Extract the (X, Y) coordinate from the center of the cell holding the provided text.  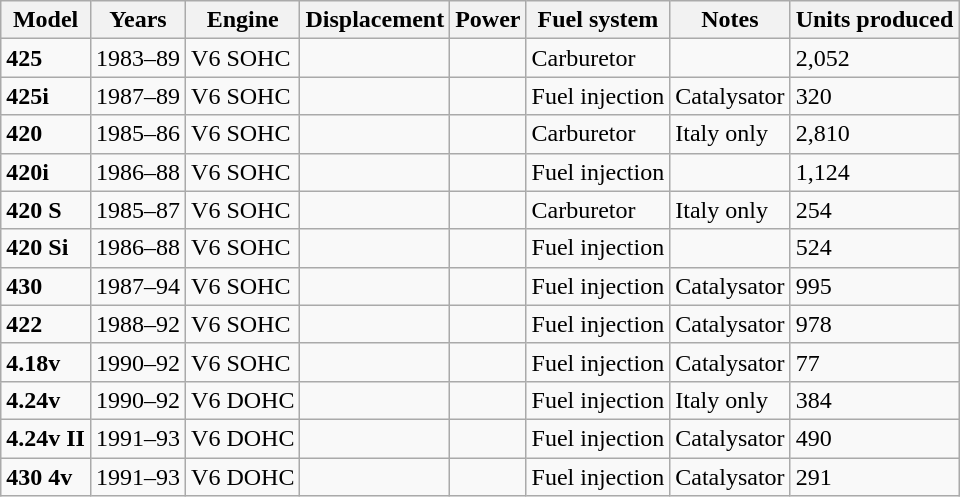
1988–92 (138, 324)
1985–87 (138, 210)
1983–89 (138, 58)
291 (874, 477)
Engine (243, 20)
490 (874, 438)
320 (874, 96)
524 (874, 248)
425 (46, 58)
4.24v (46, 400)
4.24v II (46, 438)
2,810 (874, 134)
420 S (46, 210)
1,124 (874, 172)
978 (874, 324)
430 (46, 286)
995 (874, 286)
77 (874, 362)
422 (46, 324)
1987–94 (138, 286)
254 (874, 210)
Fuel system (598, 20)
Notes (730, 20)
Power (488, 20)
430 4v (46, 477)
Model (46, 20)
Units produced (874, 20)
420 (46, 134)
1985–86 (138, 134)
Displacement (375, 20)
1987–89 (138, 96)
384 (874, 400)
2,052 (874, 58)
420 Si (46, 248)
4.18v (46, 362)
425i (46, 96)
420i (46, 172)
Years (138, 20)
